For the text-containing cell, return its midpoint in (x, y) coordinate format. 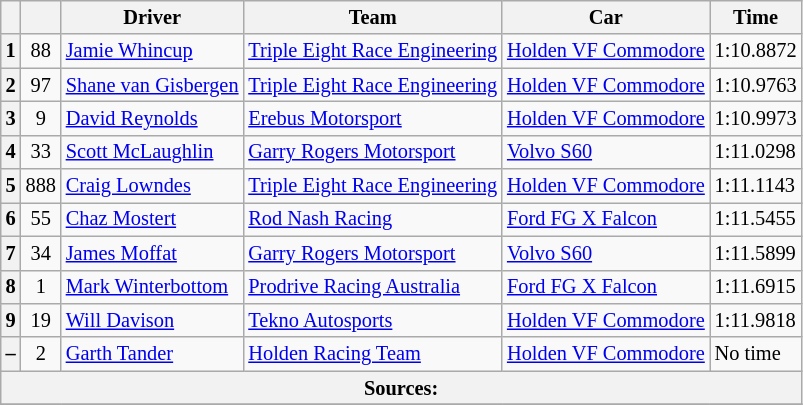
Car (606, 17)
8 (11, 287)
1:10.8872 (756, 51)
Will Davison (152, 320)
6 (11, 219)
5 (11, 186)
– (11, 354)
David Reynolds (152, 118)
88 (41, 51)
Prodrive Racing Australia (372, 287)
Driver (152, 17)
Craig Lowndes (152, 186)
Scott McLaughlin (152, 152)
Holden Racing Team (372, 354)
33 (41, 152)
888 (41, 186)
Erebus Motorsport (372, 118)
James Moffat (152, 253)
No time (756, 354)
4 (11, 152)
Chaz Mostert (152, 219)
Rod Nash Racing (372, 219)
7 (11, 253)
1:10.9973 (756, 118)
1:11.5899 (756, 253)
1:11.9818 (756, 320)
97 (41, 85)
Mark Winterbottom (152, 287)
1:11.5455 (756, 219)
1:11.0298 (756, 152)
Time (756, 17)
Sources: (402, 388)
1:10.9763 (756, 85)
1:11.6915 (756, 287)
Team (372, 17)
Tekno Autosports (372, 320)
1:11.1143 (756, 186)
55 (41, 219)
34 (41, 253)
Shane van Gisbergen (152, 85)
Jamie Whincup (152, 51)
3 (11, 118)
19 (41, 320)
Garth Tander (152, 354)
